Capture the cell that displays the provided text and extract its (X, Y) central coordinate. 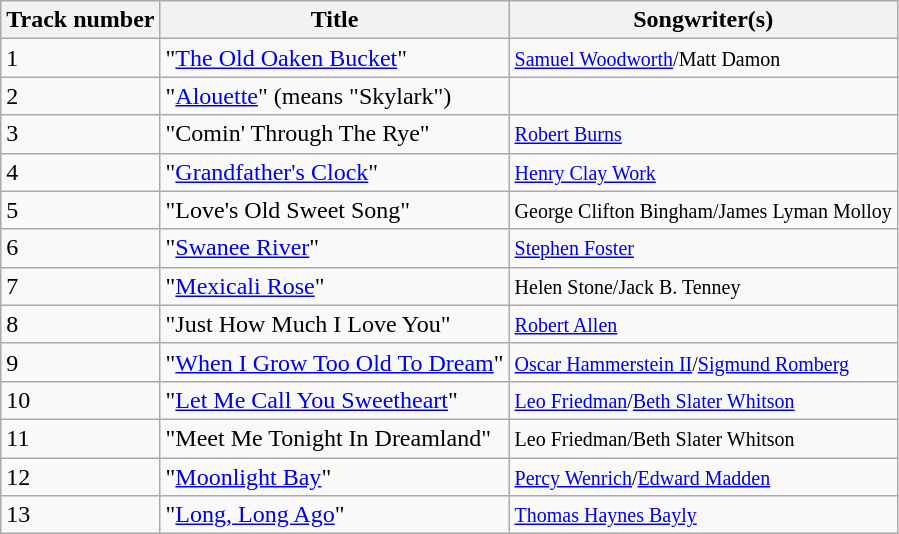
"Just How Much I Love You" (334, 324)
4 (80, 172)
Oscar Hammerstein II/Sigmund Romberg (703, 362)
Robert Burns (703, 134)
"Comin' Through The Rye" (334, 134)
Samuel Woodworth/Matt Damon (703, 58)
Track number (80, 20)
"When I Grow Too Old To Dream" (334, 362)
"Moonlight Bay" (334, 477)
"Grandfather's Clock" (334, 172)
Songwriter(s) (703, 20)
Henry Clay Work (703, 172)
1 (80, 58)
10 (80, 400)
"The Old Oaken Bucket" (334, 58)
"Let Me Call You Sweetheart" (334, 400)
Thomas Haynes Bayly (703, 515)
Robert Allen (703, 324)
2 (80, 96)
"Alouette" (means "Skylark") (334, 96)
13 (80, 515)
"Swanee River" (334, 248)
"Mexicali Rose" (334, 286)
7 (80, 286)
Percy Wenrich/Edward Madden (703, 477)
Title (334, 20)
Stephen Foster (703, 248)
5 (80, 210)
12 (80, 477)
George Clifton Bingham/James Lyman Molloy (703, 210)
8 (80, 324)
11 (80, 438)
9 (80, 362)
3 (80, 134)
6 (80, 248)
Helen Stone/Jack B. Tenney (703, 286)
"Long, Long Ago" (334, 515)
"Meet Me Tonight In Dreamland" (334, 438)
"Love's Old Sweet Song" (334, 210)
